Extract the [x, y] coordinate from the center of the cell holding the provided text.  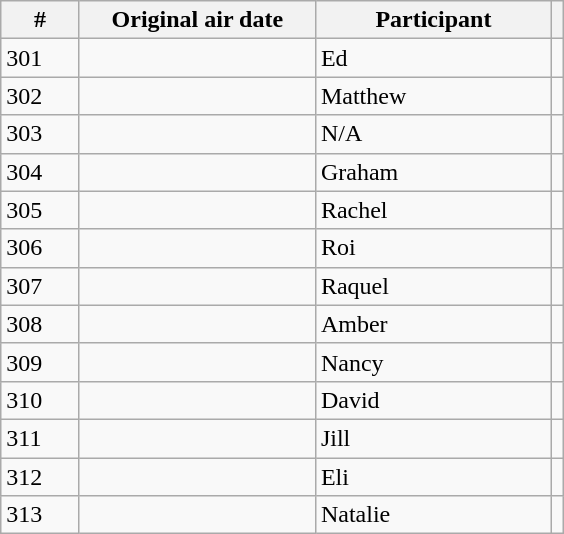
310 [40, 400]
302 [40, 96]
Eli [433, 477]
Raquel [433, 286]
303 [40, 134]
# [40, 20]
305 [40, 210]
312 [40, 477]
Matthew [433, 96]
308 [40, 324]
Amber [433, 324]
Ed [433, 58]
David [433, 400]
304 [40, 172]
313 [40, 515]
301 [40, 58]
309 [40, 362]
311 [40, 438]
Original air date [197, 20]
N/A [433, 134]
Participant [433, 20]
Roi [433, 248]
306 [40, 248]
Jill [433, 438]
Nancy [433, 362]
Natalie [433, 515]
307 [40, 286]
Graham [433, 172]
Rachel [433, 210]
